Pinpoint the cell where the given text exists, returning its [x, y] midpoint coordinate. 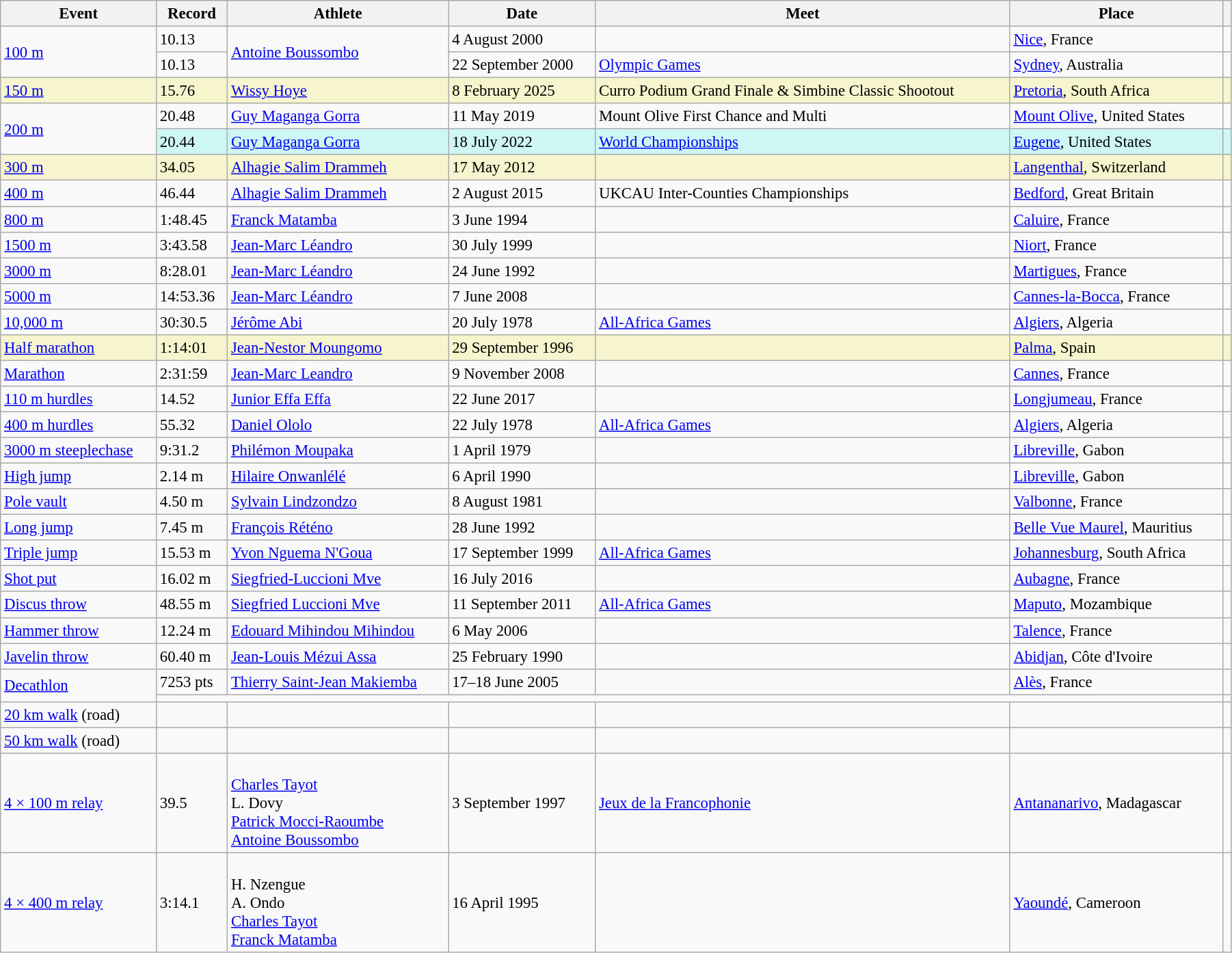
Eugene, United States [1116, 142]
Discus throw [79, 605]
Hammer throw [79, 630]
Record [192, 14]
28 June 1992 [522, 528]
Maputo, Mozambique [1116, 605]
7253 pts [192, 682]
30:30.5 [192, 322]
Javelin throw [79, 656]
6 May 2006 [522, 630]
20 km walk (road) [79, 715]
Olympic Games [803, 65]
48.55 m [192, 605]
34.05 [192, 167]
Pole vault [79, 502]
Date [522, 14]
8:28.01 [192, 271]
3000 m steeplechase [79, 451]
2 August 2015 [522, 193]
Decathlon [79, 685]
Curro Podium Grand Finale & Simbine Classic Shootout [803, 91]
12.24 m [192, 630]
Meet [803, 14]
High jump [79, 476]
16.02 m [192, 579]
Martigues, France [1116, 271]
Niort, France [1116, 245]
Edouard Mihindou Mihindou [338, 630]
46.44 [192, 193]
8 February 2025 [522, 91]
22 September 2000 [522, 65]
Pretoria, South Africa [1116, 91]
Aubagne, France [1116, 579]
Yvon Nguema N'Goua [338, 553]
800 m [79, 219]
100 m [79, 52]
Jean-Nestor Moungomo [338, 348]
16 April 1995 [522, 902]
François Réténo [338, 528]
2.14 m [192, 476]
Langenthal, Switzerland [1116, 167]
55.32 [192, 425]
Talence, France [1116, 630]
15.53 m [192, 553]
Valbonne, France [1116, 502]
Jeux de la Francophonie [803, 803]
60.40 m [192, 656]
1:48.45 [192, 219]
300 m [79, 167]
Alès, France [1116, 682]
200 m [79, 129]
Antananarivo, Madagascar [1116, 803]
400 m hurdles [79, 425]
7 June 2008 [522, 296]
14:53.36 [192, 296]
Philémon Moupaka [338, 451]
11 May 2019 [522, 116]
17–18 June 2005 [522, 682]
3 September 1997 [522, 803]
22 June 2017 [522, 399]
Junior Effa Effa [338, 399]
24 June 1992 [522, 271]
Sylvain Lindzondzo [338, 502]
4 × 100 m relay [79, 803]
22 July 1978 [522, 425]
Shot put [79, 579]
Johannesburg, South Africa [1116, 553]
9:31.2 [192, 451]
39.5 [192, 803]
3 June 1994 [522, 219]
Jérôme Abi [338, 322]
150 m [79, 91]
Triple jump [79, 553]
14.52 [192, 399]
Caluire, France [1116, 219]
World Championships [803, 142]
5000 m [79, 296]
17 September 1999 [522, 553]
Athlete [338, 14]
Cannes, France [1116, 373]
Event [79, 14]
11 September 2011 [522, 605]
Mount Olive, United States [1116, 116]
Siegfried Luccioni Mve [338, 605]
Jean-Marc Leandro [338, 373]
8 August 1981 [522, 502]
Yaoundé, Cameroon [1116, 902]
Place [1116, 14]
Bedford, Great Britain [1116, 193]
18 July 2022 [522, 142]
Hilaire Onwanlélé [338, 476]
UKCAU Inter-Counties Championships [803, 193]
Marathon [79, 373]
Thierry Saint-Jean Makiemba [338, 682]
3:43.58 [192, 245]
4 August 2000 [522, 40]
1 April 1979 [522, 451]
Palma, Spain [1116, 348]
2:31:59 [192, 373]
Daniel Ololo [338, 425]
50 km walk (road) [79, 740]
20 July 1978 [522, 322]
30 July 1999 [522, 245]
4 × 400 m relay [79, 902]
7.45 m [192, 528]
6 April 1990 [522, 476]
15.76 [192, 91]
Siegfried-Luccioni Mve [338, 579]
20.44 [192, 142]
Antoine Boussombo [338, 52]
16 July 2016 [522, 579]
1:14:01 [192, 348]
Sydney, Australia [1116, 65]
Cannes-la-Bocca, France [1116, 296]
25 February 1990 [522, 656]
10,000 m [79, 322]
110 m hurdles [79, 399]
Charles TayotL. DovyPatrick Mocci-RaoumbeAntoine Boussombo [338, 803]
Half marathon [79, 348]
3000 m [79, 271]
Nice, France [1116, 40]
400 m [79, 193]
Longjumeau, France [1116, 399]
29 September 1996 [522, 348]
20.48 [192, 116]
Jean-Louis Mézui Assa [338, 656]
Abidjan, Côte d'Ivoire [1116, 656]
Franck Matamba [338, 219]
1500 m [79, 245]
H. NzengueA. OndoCharles TayotFranck Matamba [338, 902]
9 November 2008 [522, 373]
Belle Vue Maurel, Mauritius [1116, 528]
3:14.1 [192, 902]
17 May 2012 [522, 167]
Mount Olive First Chance and Multi [803, 116]
Wissy Hoye [338, 91]
Long jump [79, 528]
4.50 m [192, 502]
